Locate the cell with the specified text and output its (x, y) center coordinate. 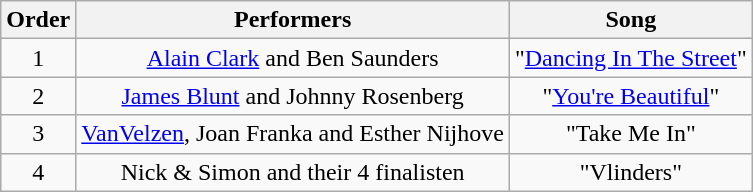
Nick & Simon and their 4 finalisten (293, 172)
Performers (293, 20)
Song (630, 20)
Order (38, 20)
3 (38, 134)
Alain Clark and Ben Saunders (293, 58)
1 (38, 58)
VanVelzen, Joan Franka and Esther Nijhove (293, 134)
James Blunt and Johnny Rosenberg (293, 96)
"Take Me In" (630, 134)
4 (38, 172)
"Dancing In The Street" (630, 58)
2 (38, 96)
"You're Beautiful" (630, 96)
"Vlinders" (630, 172)
